Return the [x, y] coordinate for the center point of the cell that contains the specified text.  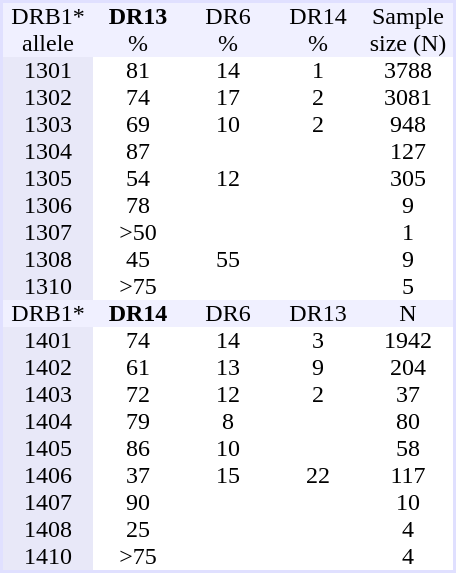
78 [138, 206]
79 [138, 422]
117 [408, 476]
1302 [48, 98]
Sample [408, 16]
55 [228, 260]
69 [138, 124]
1404 [48, 422]
54 [138, 178]
5 [408, 286]
72 [138, 394]
58 [408, 448]
86 [138, 448]
87 [138, 152]
45 [138, 260]
80 [408, 422]
15 [228, 476]
17 [228, 98]
81 [138, 70]
1407 [48, 502]
3081 [408, 98]
1303 [48, 124]
25 [138, 530]
1304 [48, 152]
1405 [48, 448]
1402 [48, 368]
22 [318, 476]
size (N) [408, 44]
90 [138, 502]
N [408, 314]
8 [228, 422]
1403 [48, 394]
13 [228, 368]
1306 [48, 206]
3788 [408, 70]
127 [408, 152]
61 [138, 368]
1308 [48, 260]
3 [318, 340]
allele [48, 44]
1408 [48, 530]
1410 [48, 556]
1305 [48, 178]
204 [408, 368]
1310 [48, 286]
>50 [138, 232]
1301 [48, 70]
948 [408, 124]
1307 [48, 232]
1401 [48, 340]
1406 [48, 476]
1942 [408, 340]
305 [408, 178]
